Search for the cell housing the specified text and yield its (X, Y) center coordinate. 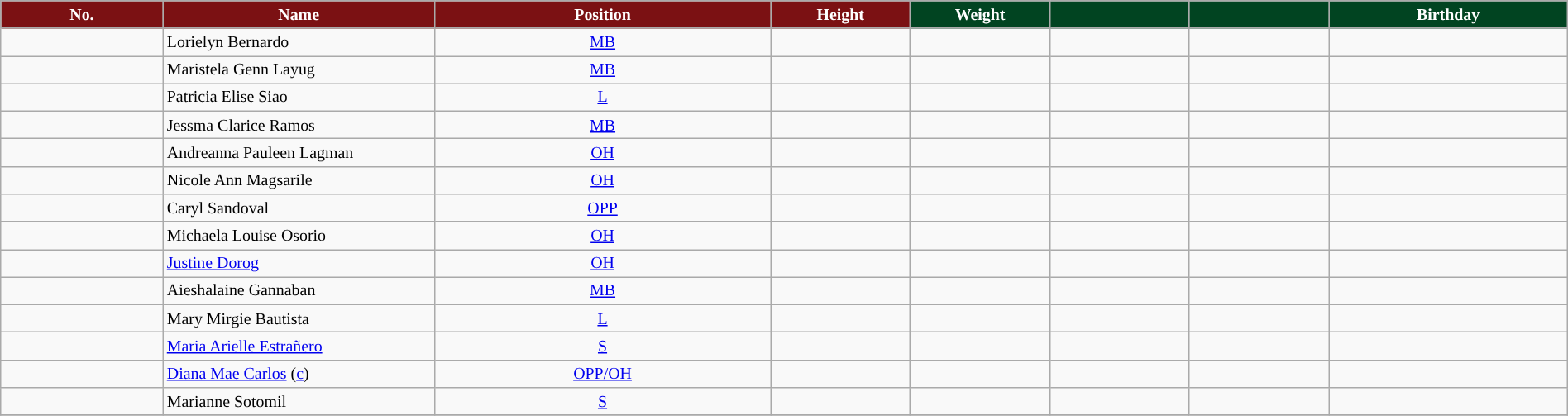
Jessma Clarice Ramos (299, 126)
Height (840, 15)
Justine Dorog (299, 263)
Name (299, 15)
Position (602, 15)
No. (82, 15)
Michaela Louise Osorio (299, 235)
Andreanna Pauleen Lagman (299, 152)
OPP (602, 208)
Marianne Sotomil (299, 402)
Maria Arielle Estrañero (299, 346)
Caryl Sandoval (299, 208)
Nicole Ann Magsarile (299, 180)
Birthday (1448, 15)
Patricia Elise Siao (299, 98)
Mary Mirgie Bautista (299, 319)
Lorielyn Bernardo (299, 41)
Maristela Genn Layug (299, 69)
Weight (981, 15)
Diana Mae Carlos (c) (299, 374)
Aieshalaine Gannaban (299, 291)
OPP/OH (602, 374)
